Return (x, y) of the center of cell containing provided text 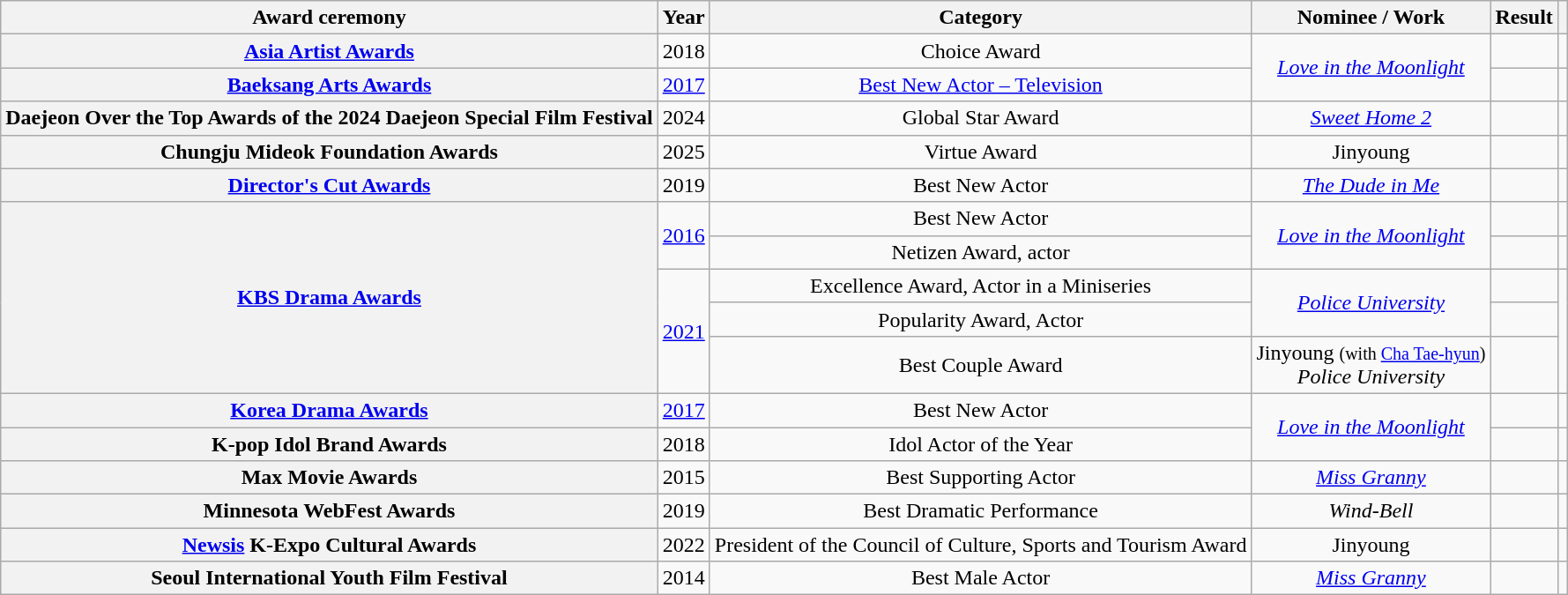
Director's Cut Awards (330, 185)
K-pop Idol Brand Awards (330, 443)
Result (1524, 18)
Daejeon Over the Top Awards of the 2024 Daejeon Special Film Festival (330, 118)
Baeksang Arts Awards (330, 85)
Category (980, 18)
The Dude in Me (1371, 185)
Best Couple Award (980, 365)
2014 (684, 578)
2024 (684, 118)
2016 (684, 235)
Asia Artist Awards (330, 51)
Nominee / Work (1371, 18)
President of the Council of Culture, Sports and Tourism Award (980, 545)
Korea Drama Awards (330, 410)
Police University (1371, 302)
Netizen Award, actor (980, 252)
Excellence Award, Actor in a Miniseries (980, 286)
Idol Actor of the Year (980, 443)
Best Male Actor (980, 578)
Newsis K-Expo Cultural Awards (330, 545)
Best Dramatic Performance (980, 511)
Seoul International Youth Film Festival (330, 578)
KBS Drama Awards (330, 298)
Chungju Mideok Foundation Awards (330, 152)
Virtue Award (980, 152)
Minnesota WebFest Awards (330, 511)
Best New Actor – Television (980, 85)
Global Star Award (980, 118)
2025 (684, 152)
Choice Award (980, 51)
Max Movie Awards (330, 478)
Wind-Bell (1371, 511)
Year (684, 18)
Sweet Home 2 (1371, 118)
Jinyoung (with Cha Tae-hyun) Police University (1371, 365)
Popularity Award, Actor (980, 319)
2015 (684, 478)
2021 (684, 331)
2022 (684, 545)
Award ceremony (330, 18)
Best Supporting Actor (980, 478)
